Pinpoint the cell where the given text exists, returning its [x, y] midpoint coordinate. 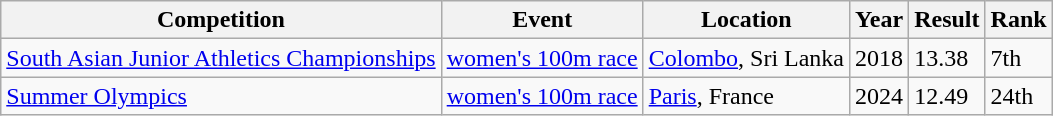
24th [1018, 96]
12.49 [947, 96]
Competition [221, 20]
2018 [880, 58]
Year [880, 20]
South Asian Junior Athletics Championships [221, 58]
Colombo, Sri Lanka [746, 58]
Location [746, 20]
Paris, France [746, 96]
13.38 [947, 58]
Result [947, 20]
Rank [1018, 20]
7th [1018, 58]
Event [542, 20]
2024 [880, 96]
Summer Olympics [221, 96]
